Determine the [x, y] coordinate at the center of the cell enclosing the given text.  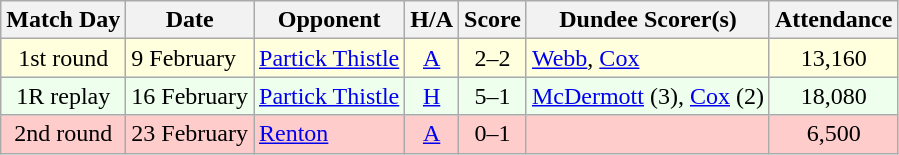
H [432, 96]
Attendance [833, 20]
2nd round [64, 134]
2–2 [493, 58]
1st round [64, 58]
Opponent [330, 20]
Match Day [64, 20]
McDermott (3), Cox (2) [648, 96]
5–1 [493, 96]
1R replay [64, 96]
6,500 [833, 134]
Renton [330, 134]
13,160 [833, 58]
Score [493, 20]
H/A [432, 20]
23 February [190, 134]
Date [190, 20]
16 February [190, 96]
0–1 [493, 134]
18,080 [833, 96]
9 February [190, 58]
Dundee Scorer(s) [648, 20]
Webb, Cox [648, 58]
